Find where the given text appears and provide that cell's center as (X, Y) coordinate. 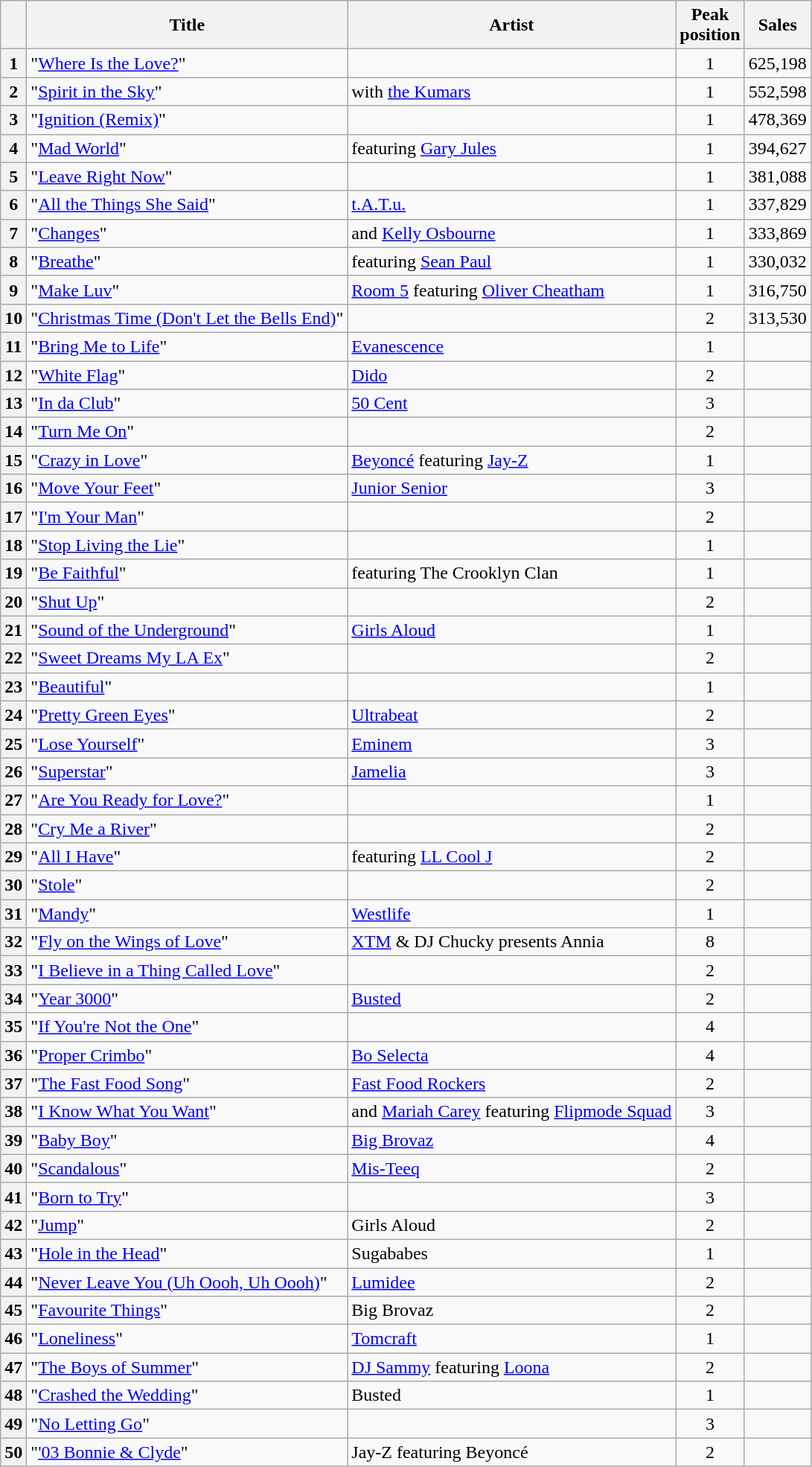
"Make Luv" (188, 290)
21 (13, 630)
"Where Is the Love?" (188, 63)
"Mandy" (188, 914)
14 (13, 432)
478,369 (777, 120)
and Mariah Carey featuring Flipmode Squad (512, 1112)
Junior Senior (512, 489)
featuring LL Cool J (512, 857)
41 (13, 1197)
Jamelia (512, 771)
"Stop Living the Lie" (188, 545)
33 (13, 970)
XTM & DJ Chucky presents Annia (512, 942)
48 (13, 1396)
"I Believe in a Thing Called Love" (188, 970)
t.A.T.u. (512, 205)
Bo Selecta (512, 1055)
45 (13, 1311)
Lumidee (512, 1282)
Eminem (512, 743)
38 (13, 1112)
Sales (777, 25)
34 (13, 999)
"If You're Not the One" (188, 1027)
"Beautiful" (188, 687)
27 (13, 800)
32 (13, 942)
"All I Have" (188, 857)
"Shut Up" (188, 602)
"Crazy in Love" (188, 460)
"Bring Me to Life" (188, 346)
"Scandalous" (188, 1168)
394,627 (777, 148)
"Proper Crimbo" (188, 1055)
42 (13, 1225)
"The Fast Food Song" (188, 1083)
17 (13, 517)
44 (13, 1282)
43 (13, 1253)
Peakposition (710, 25)
552,598 (777, 92)
"White Flag" (188, 375)
"Pretty Green Eyes" (188, 715)
16 (13, 489)
"Mad World" (188, 148)
"Jump" (188, 1225)
22 (13, 658)
37 (13, 1083)
18 (13, 545)
625,198 (777, 63)
333,869 (777, 233)
39 (13, 1140)
"Lose Yourself" (188, 743)
12 (13, 375)
7 (13, 233)
50 (13, 1452)
5 (13, 176)
Jay-Z featuring Beyoncé (512, 1452)
49 (13, 1424)
40 (13, 1168)
Fast Food Rockers (512, 1083)
313,530 (777, 318)
"Leave Right Now" (188, 176)
36 (13, 1055)
"Cry Me a River" (188, 829)
13 (13, 404)
6 (13, 205)
DJ Sammy featuring Loona (512, 1367)
"Born to Try" (188, 1197)
"Sound of the Underground" (188, 630)
"Stole" (188, 885)
and Kelly Osbourne (512, 233)
50 Cent (512, 404)
"I Know What You Want" (188, 1112)
Evanescence (512, 346)
"No Letting Go" (188, 1424)
20 (13, 602)
"Be Faithful" (188, 573)
23 (13, 687)
featuring Sean Paul (512, 261)
25 (13, 743)
"Breathe" (188, 261)
"Baby Boy" (188, 1140)
9 (13, 290)
46 (13, 1339)
"Loneliness" (188, 1339)
Westlife (512, 914)
31 (13, 914)
Title (188, 25)
"Favourite Things" (188, 1311)
featuring Gary Jules (512, 148)
featuring The Crooklyn Clan (512, 573)
337,829 (777, 205)
381,088 (777, 176)
28 (13, 829)
"I'm Your Man" (188, 517)
"Never Leave You (Uh Oooh, Uh Oooh)" (188, 1282)
"Turn Me On" (188, 432)
Artist (512, 25)
"Superstar" (188, 771)
35 (13, 1027)
with the Kumars (512, 92)
"Changes" (188, 233)
26 (13, 771)
Beyoncé featuring Jay-Z (512, 460)
"Fly on the Wings of Love" (188, 942)
"The Boys of Summer" (188, 1367)
Dido (512, 375)
Tomcraft (512, 1339)
"Are You Ready for Love?" (188, 800)
"Sweet Dreams My LA Ex" (188, 658)
"All the Things She Said" (188, 205)
"Hole in the Head" (188, 1253)
47 (13, 1367)
19 (13, 573)
"Year 3000" (188, 999)
24 (13, 715)
"In da Club" (188, 404)
Ultrabeat (512, 715)
10 (13, 318)
"Crashed the Wedding" (188, 1396)
30 (13, 885)
"Move Your Feet" (188, 489)
15 (13, 460)
"Ignition (Remix)" (188, 120)
330,032 (777, 261)
29 (13, 857)
316,750 (777, 290)
Room 5 featuring Oliver Cheatham (512, 290)
11 (13, 346)
"Spirit in the Sky" (188, 92)
"'03 Bonnie & Clyde" (188, 1452)
Mis-Teeq (512, 1168)
"Christmas Time (Don't Let the Bells End)" (188, 318)
Sugababes (512, 1253)
